Identify which cell holds the provided text, then report its (X, Y) central coordinate. 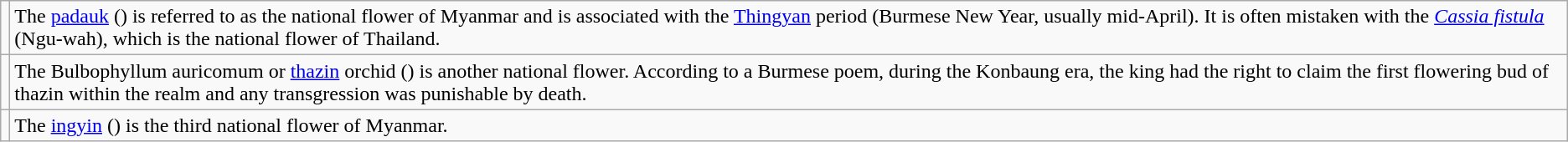
The ingyin () is the third national flower of Myanmar. (789, 125)
